Capture the cell that displays the provided text and extract its [X, Y] central coordinate. 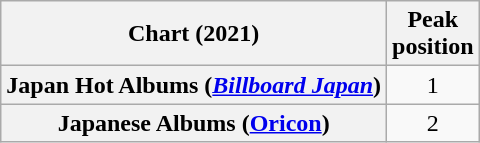
Japanese Albums (Oricon) [194, 123]
Chart (2021) [194, 34]
Peakposition [433, 34]
2 [433, 123]
Japan Hot Albums (Billboard Japan) [194, 85]
1 [433, 85]
